Extract the (x, y) coordinate from the center of the cell holding the provided text.  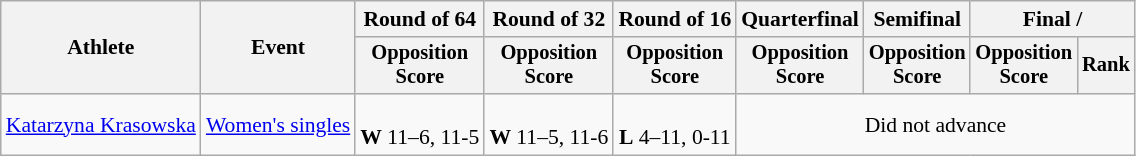
L 4–11, 0-11 (674, 124)
Semifinal (918, 19)
Round of 16 (674, 19)
W 11–6, 11-5 (420, 124)
Round of 64 (420, 19)
Round of 32 (548, 19)
Katarzyna Krasowska (101, 124)
Athlete (101, 48)
Did not advance (935, 124)
Women's singles (278, 124)
Event (278, 48)
Quarterfinal (800, 19)
Final / (1052, 19)
W 11–5, 11-6 (548, 124)
Rank (1106, 66)
